Pinpoint the cell where the given text exists, returning its [x, y] midpoint coordinate. 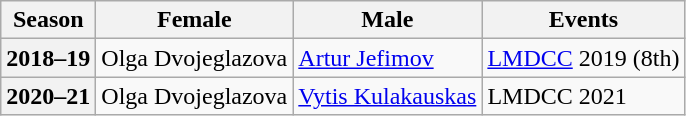
Events [584, 20]
LMDCC 2021 [584, 96]
Season [48, 20]
2020–21 [48, 96]
LMDCC 2019 (8th) [584, 58]
2018–19 [48, 58]
Artur Jefimov [388, 58]
Vytis Kulakauskas [388, 96]
Male [388, 20]
Female [194, 20]
